Provide the [x, y] coordinate of the cell's center where the given text is located.  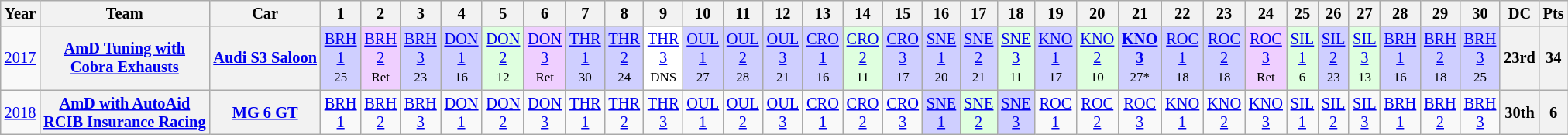
1 [341, 13]
KNO1 [1182, 112]
THR2 [624, 112]
7 [585, 13]
KNO327* [1140, 58]
OUL127 [703, 58]
Pts [1554, 13]
OUL1 [703, 112]
Team [124, 13]
SIL1 [1302, 112]
2018 [20, 112]
BRH323 [421, 58]
13 [823, 13]
3 [421, 13]
CRO1 [823, 112]
SNE1 [941, 112]
BRH2Ret [380, 58]
DON3Ret [545, 58]
OUL321 [783, 58]
12 [783, 13]
BRH325 [1480, 58]
5 [503, 13]
Year [20, 13]
25 [1302, 13]
KNO2 [1224, 112]
21 [1140, 13]
SNE120 [941, 58]
ROC3 [1140, 112]
SNE2 [978, 112]
30th [1519, 112]
CRO211 [863, 58]
DON1 [462, 112]
SIL16 [1302, 58]
CRO116 [823, 58]
THR3 [663, 112]
THR1 [585, 112]
ROC118 [1182, 58]
29 [1440, 13]
DON3 [545, 112]
BRH125 [341, 58]
11 [743, 13]
9 [663, 13]
DON116 [462, 58]
18 [1016, 13]
Car [265, 13]
ROC1 [1055, 112]
AmD with AutoAidRCIB Insurance Racing [124, 112]
OUL3 [783, 112]
ROC3Ret [1266, 58]
DC [1519, 13]
MG 6 GT [265, 112]
4 [462, 13]
ROC2 [1097, 112]
KNO117 [1055, 58]
OUL2 [743, 112]
15 [903, 13]
SNE311 [1016, 58]
SIL3 [1364, 112]
SIL313 [1364, 58]
DON212 [503, 58]
DON2 [503, 112]
BRH218 [1440, 58]
16 [941, 13]
17 [978, 13]
23rd [1519, 58]
8 [624, 13]
24 [1266, 13]
ROC218 [1224, 58]
2 [380, 13]
SIL223 [1333, 58]
SIL2 [1333, 112]
20 [1097, 13]
22 [1182, 13]
THR3DNS [663, 58]
SNE3 [1016, 112]
14 [863, 13]
23 [1224, 13]
OUL228 [743, 58]
CRO3 [903, 112]
Audi S3 Saloon [265, 58]
27 [1364, 13]
26 [1333, 13]
THR130 [585, 58]
AmD Tuning withCobra Exhausts [124, 58]
THR224 [624, 58]
28 [1401, 13]
KNO3 [1266, 112]
30 [1480, 13]
2017 [20, 58]
SNE221 [978, 58]
10 [703, 13]
34 [1554, 58]
KNO210 [1097, 58]
BRH116 [1401, 58]
CRO2 [863, 112]
19 [1055, 13]
CRO317 [903, 58]
